Return [x, y] of the center of cell containing provided text 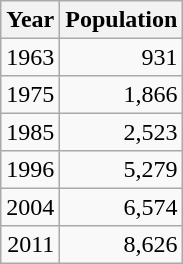
2004 [30, 206]
8,626 [122, 244]
1996 [30, 170]
2,523 [122, 132]
2011 [30, 244]
1,866 [122, 94]
1963 [30, 56]
1975 [30, 94]
Population [122, 20]
5,279 [122, 170]
Year [30, 20]
1985 [30, 132]
931 [122, 56]
6,574 [122, 206]
